Return the (X, Y) coordinate for the center point of the cell that contains the specified text.  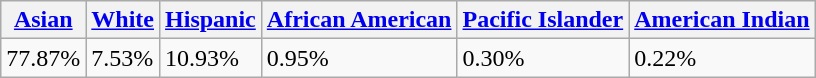
Hispanic (211, 20)
10.93% (211, 58)
0.30% (543, 58)
7.53% (123, 58)
White (123, 20)
0.22% (722, 58)
0.95% (359, 58)
Asian (44, 20)
Pacific Islander (543, 20)
African American (359, 20)
77.87% (44, 58)
American Indian (722, 20)
